For the text-containing cell, return its midpoint in (x, y) coordinate format. 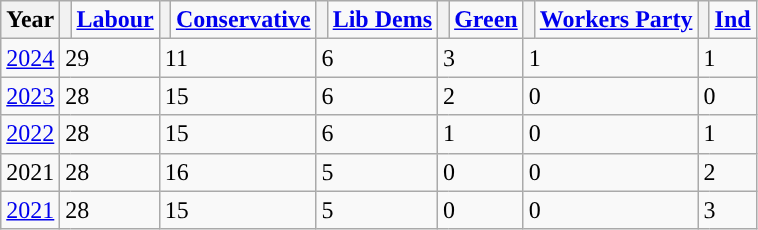
2022 (30, 134)
Lib Dems (382, 20)
Workers Party (616, 20)
2024 (30, 58)
Conservative (243, 20)
Green (486, 20)
Labour (115, 20)
11 (238, 58)
16 (238, 172)
Ind (732, 20)
29 (110, 58)
2023 (30, 96)
Year (30, 20)
